Pinpoint the cell where the given text exists, returning its [x, y] midpoint coordinate. 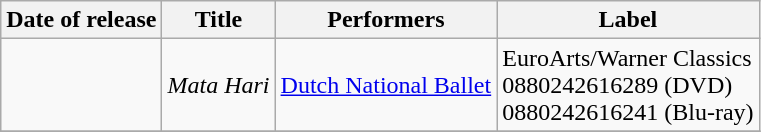
Label [628, 20]
Mata Hari [218, 85]
EuroArts/Warner Classics0880242616289 (DVD)0880242616241 (Blu-ray) [628, 85]
Dutch National Ballet [386, 85]
Title [218, 20]
Date of release [82, 20]
Performers [386, 20]
